Return [x, y] of the center of cell containing provided text 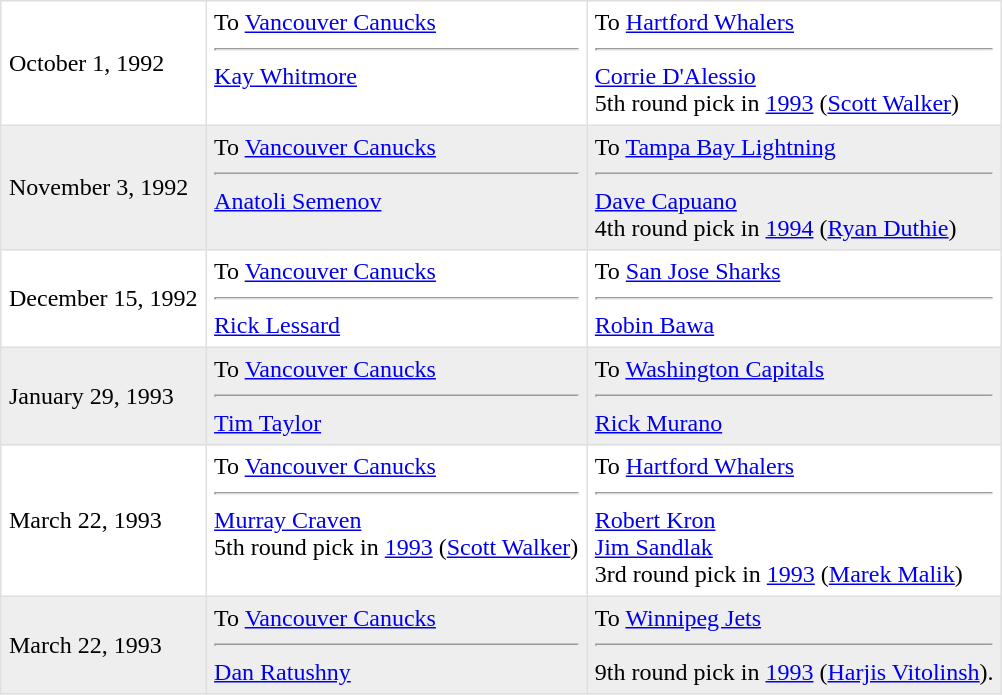
October 1, 1992 [104, 63]
November 3, 1992 [104, 187]
To San Jose Sharks Robin Bawa [794, 299]
December 15, 1992 [104, 299]
To Hartford Whalers Robert Kron Jim Sandlak 3rd round pick in 1993 (Marek Malik) [794, 521]
To Vancouver Canucks Rick Lessard [396, 299]
To Winnipeg Jets 9th round pick in 1993 (Harjis Vitolinsh). [794, 645]
To Vancouver Canucks Murray Craven 5th round pick in 1993 (Scott Walker) [396, 521]
To Vancouver Canucks Tim Taylor [396, 396]
To Hartford Whalers Corrie D'Alessio 5th round pick in 1993 (Scott Walker) [794, 63]
To Vancouver Canucks Kay Whitmore [396, 63]
To Washington Capitals Rick Murano [794, 396]
To Vancouver Canucks Anatoli Semenov [396, 187]
To Vancouver Canucks Dan Ratushny [396, 645]
To Tampa Bay Lightning Dave Capuano 4th round pick in 1994 (Ryan Duthie) [794, 187]
January 29, 1993 [104, 396]
